Output the (x, y) coordinate of the center of the cell containing the given text.  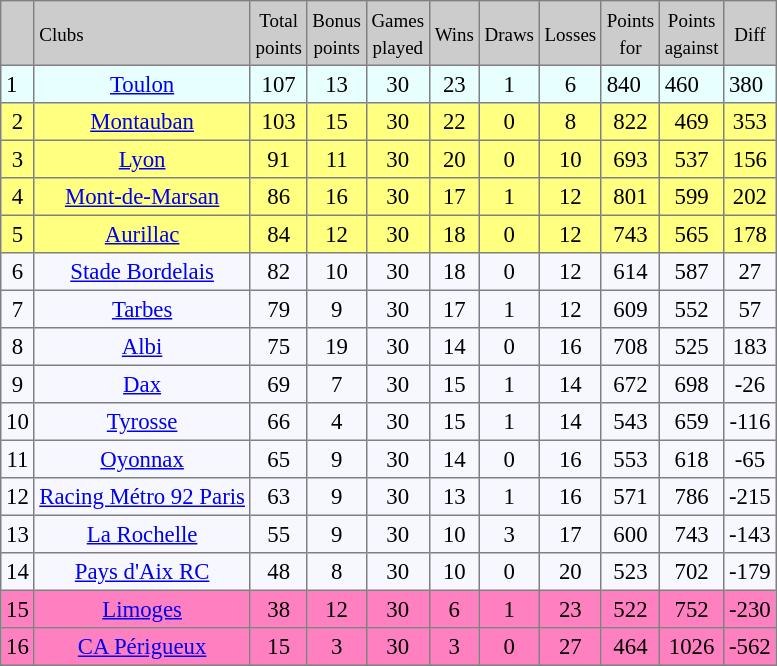
840 (630, 84)
Diff (750, 33)
-26 (750, 384)
Bonuspoints (336, 33)
Losses (570, 33)
107 (278, 84)
84 (278, 234)
48 (278, 572)
79 (278, 309)
Dax (142, 384)
Clubs (142, 33)
Oyonnax (142, 459)
672 (630, 384)
38 (278, 609)
Tyrosse (142, 422)
-179 (750, 572)
543 (630, 422)
523 (630, 572)
2 (18, 122)
82 (278, 272)
693 (630, 159)
1026 (691, 647)
86 (278, 197)
Pays d'Aix RC (142, 572)
19 (336, 347)
75 (278, 347)
786 (691, 497)
Pointsagainst (691, 33)
Lyon (142, 159)
65 (278, 459)
525 (691, 347)
618 (691, 459)
Wins (454, 33)
103 (278, 122)
-143 (750, 534)
Aurillac (142, 234)
600 (630, 534)
183 (750, 347)
57 (750, 309)
702 (691, 572)
Tarbes (142, 309)
Draws (509, 33)
698 (691, 384)
801 (630, 197)
Albi (142, 347)
La Rochelle (142, 534)
752 (691, 609)
460 (691, 84)
822 (630, 122)
Limoges (142, 609)
Gamesplayed (398, 33)
178 (750, 234)
-230 (750, 609)
609 (630, 309)
587 (691, 272)
565 (691, 234)
522 (630, 609)
599 (691, 197)
464 (630, 647)
708 (630, 347)
Racing Métro 92 Paris (142, 497)
Toulon (142, 84)
66 (278, 422)
22 (454, 122)
Montauban (142, 122)
380 (750, 84)
553 (630, 459)
353 (750, 122)
-562 (750, 647)
571 (630, 497)
659 (691, 422)
156 (750, 159)
CA Périgueux (142, 647)
Mont-de-Marsan (142, 197)
552 (691, 309)
-65 (750, 459)
202 (750, 197)
469 (691, 122)
69 (278, 384)
91 (278, 159)
-116 (750, 422)
537 (691, 159)
Totalpoints (278, 33)
55 (278, 534)
63 (278, 497)
Pointsfor (630, 33)
614 (630, 272)
5 (18, 234)
Stade Bordelais (142, 272)
-215 (750, 497)
